Search for the cell housing the specified text and yield its (x, y) center coordinate. 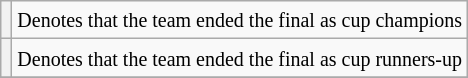
Denotes that the team ended the final as cup runners-up (240, 58)
Denotes that the team ended the final as cup champions (240, 20)
